Detect which cell encompasses the target text, then output its [x, y] center coordinate. 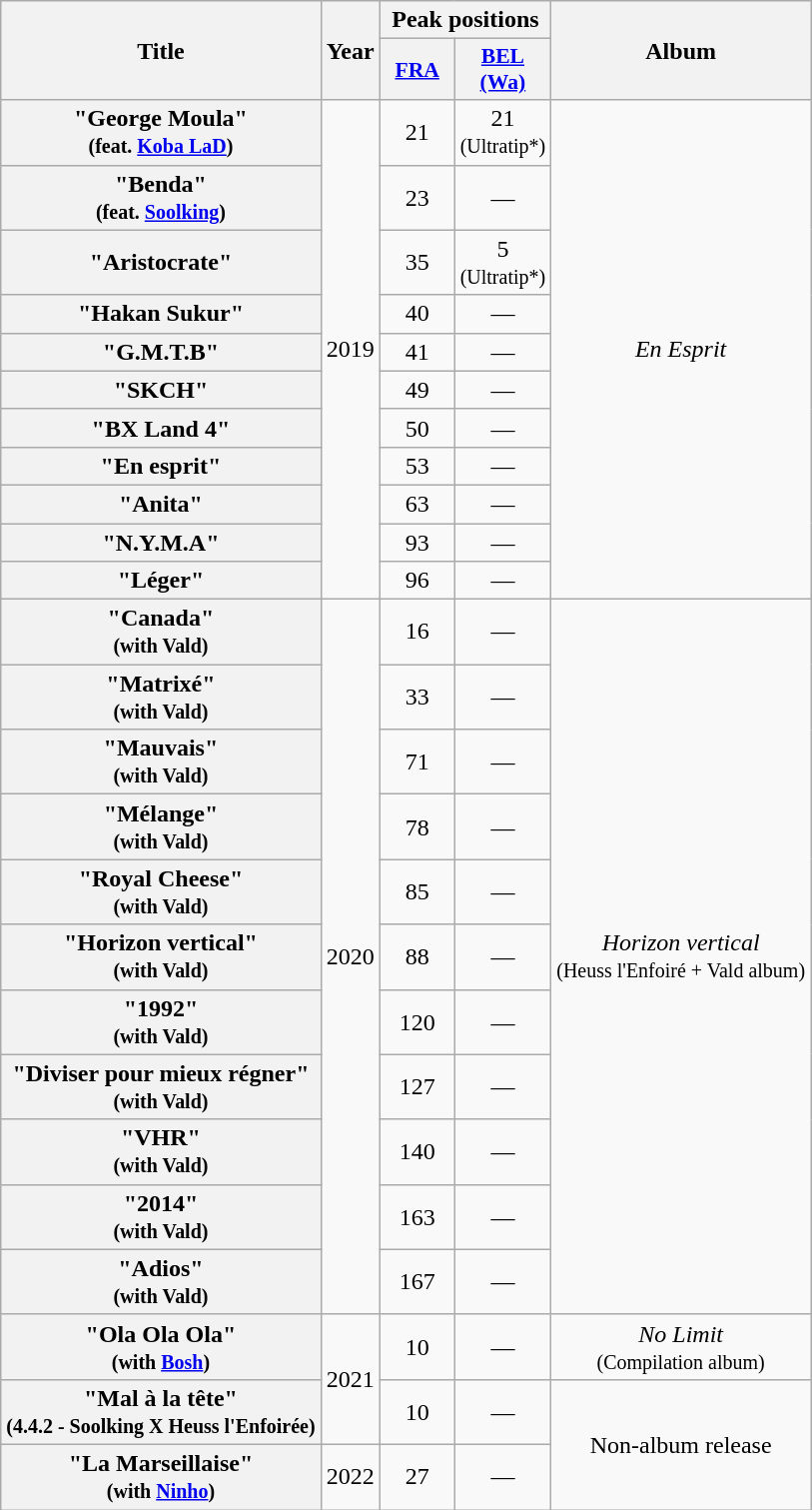
167 [417, 1281]
21 [417, 132]
"N.Y.M.A" [161, 543]
"Mauvais" (with Vald) [161, 761]
"Hakan Sukur" [161, 314]
En Esprit [681, 350]
"Mélange" (with Vald) [161, 827]
88 [417, 957]
33 [417, 698]
96 [417, 581]
BEL (Wa) [503, 70]
"Royal Cheese" (with Vald) [161, 891]
21(Ultratip*) [503, 132]
2021 [350, 1379]
"Anita" [161, 504]
"Ola Ola Ola" (with Bosh) [161, 1347]
"Adios" (with Vald) [161, 1281]
85 [417, 891]
35 [417, 262]
"Benda" (feat. Soolking) [161, 198]
"Mal à la tête" (4.4.2 - Soolking X Heuss l'Enfoirée) [161, 1411]
Album [681, 50]
2019 [350, 350]
63 [417, 504]
"2014" (with Vald) [161, 1217]
Year [350, 50]
16 [417, 632]
50 [417, 428]
"Matrixé" (with Vald) [161, 698]
23 [417, 198]
"BX Land 4" [161, 428]
120 [417, 1021]
"1992" (with Vald) [161, 1021]
Peak positions [465, 20]
FRA [417, 70]
Title [161, 50]
93 [417, 543]
2022 [350, 1477]
"Canada" (with Vald) [161, 632]
2020 [350, 957]
78 [417, 827]
163 [417, 1217]
41 [417, 352]
140 [417, 1151]
"George Moula" (feat. Koba LaD) [161, 132]
"VHR" (with Vald) [161, 1151]
"La Marseillaise" (with Ninho) [161, 1477]
40 [417, 314]
"Léger" [161, 581]
"SKCH" [161, 390]
"Horizon vertical" (with Vald) [161, 957]
Horizon vertical(Heuss l'Enfoiré + Vald album) [681, 957]
"Diviser pour mieux régner" (with Vald) [161, 1087]
71 [417, 761]
"Aristocrate" [161, 262]
5(Ultratip*) [503, 262]
Non-album release [681, 1444]
127 [417, 1087]
"En esprit" [161, 466]
"G.M.T.B" [161, 352]
53 [417, 466]
27 [417, 1477]
No Limit(Compilation album) [681, 1347]
49 [417, 390]
